Return the (X, Y) coordinate for the center point of the cell that contains the specified text.  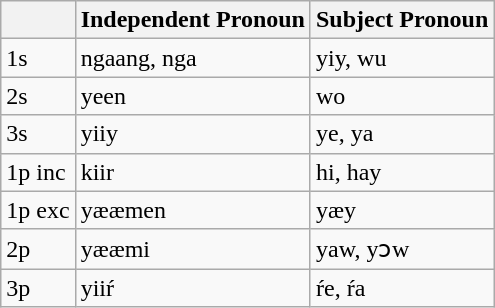
Subject Pronoun (402, 20)
ŕe, ŕa (402, 288)
1s (38, 58)
2s (38, 96)
1p inc (38, 172)
wo (402, 96)
yiy, wu (402, 58)
3s (38, 134)
3p (38, 288)
yææmi (192, 249)
Independent Pronoun (192, 20)
yææmen (192, 210)
kiir (192, 172)
yiiŕ (192, 288)
2p (38, 249)
hi, hay (402, 172)
1p exc (38, 210)
ye, ya (402, 134)
yeen (192, 96)
yæy (402, 210)
ngaang, nga (192, 58)
yiiy (192, 134)
yaw, yɔw (402, 249)
